Capture the cell that displays the provided text and extract its [X, Y] central coordinate. 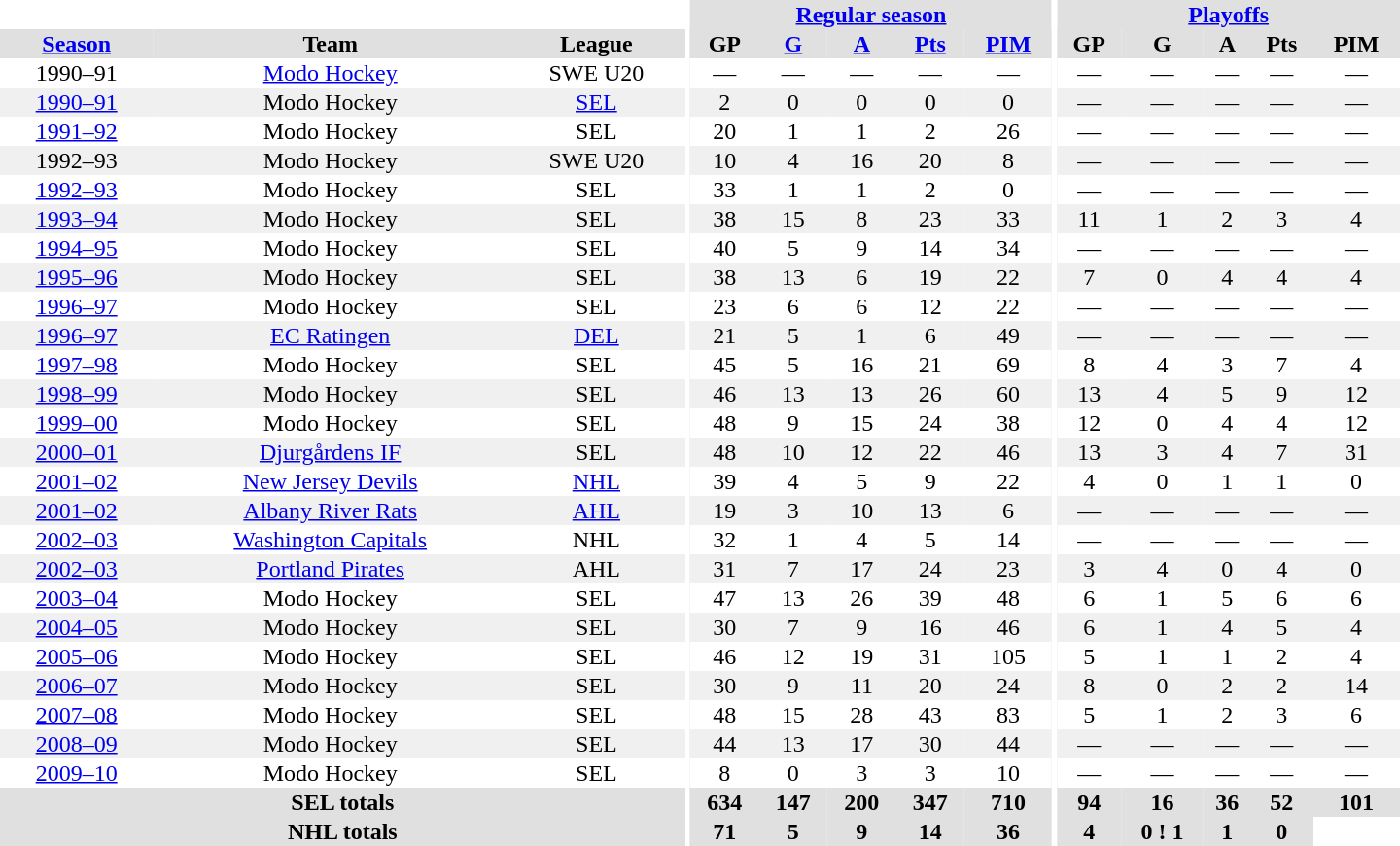
40 [724, 248]
Washington Capitals [331, 540]
147 [793, 802]
710 [1008, 802]
EC Ratingen [331, 335]
105 [1008, 656]
1995–96 [76, 277]
2007–08 [76, 715]
2005–06 [76, 656]
43 [930, 715]
Season [76, 44]
2003–04 [76, 598]
60 [1008, 394]
2008–09 [76, 744]
34 [1008, 248]
2000–01 [76, 452]
634 [724, 802]
200 [861, 802]
1998–99 [76, 394]
71 [724, 831]
0 ! 1 [1163, 831]
28 [861, 715]
1999–00 [76, 423]
69 [1008, 365]
49 [1008, 335]
101 [1356, 802]
Playoffs [1229, 15]
1993–94 [76, 219]
45 [724, 365]
Djurgårdens IF [331, 452]
Team [331, 44]
83 [1008, 715]
DEL [597, 335]
1991–92 [76, 131]
League [597, 44]
32 [724, 540]
New Jersey Devils [331, 481]
Albany River Rats [331, 511]
SEL totals [342, 802]
52 [1281, 802]
1997–98 [76, 365]
2004–05 [76, 627]
NHL totals [342, 831]
Portland Pirates [331, 569]
94 [1089, 802]
347 [930, 802]
2009–10 [76, 773]
Regular season [871, 15]
47 [724, 598]
2006–07 [76, 686]
1994–95 [76, 248]
